Detect which cell encompasses the target text, then output its (X, Y) center coordinate. 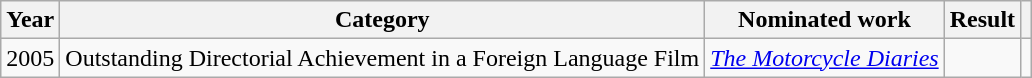
The Motorcycle Diaries (824, 58)
Year (30, 20)
Nominated work (824, 20)
Result (982, 20)
Category (382, 20)
2005 (30, 58)
Outstanding Directorial Achievement in a Foreign Language Film (382, 58)
